Identify which cell holds the provided text, then report its (X, Y) central coordinate. 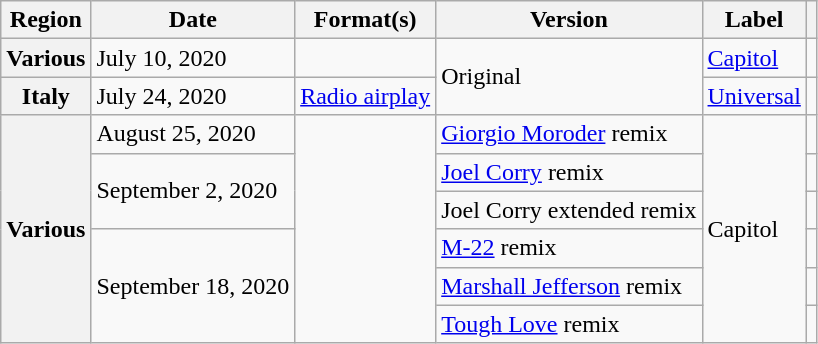
Region (46, 20)
July 24, 2020 (193, 96)
Format(s) (366, 20)
August 25, 2020 (193, 134)
Date (193, 20)
Tough Love remix (569, 324)
Italy (46, 96)
Radio airplay (366, 96)
Marshall Jefferson remix (569, 286)
Universal (754, 96)
M-22 remix (569, 248)
Label (754, 20)
July 10, 2020 (193, 58)
September 18, 2020 (193, 286)
Joel Corry extended remix (569, 210)
Joel Corry remix (569, 172)
Version (569, 20)
Giorgio Moroder remix (569, 134)
Original (569, 77)
September 2, 2020 (193, 191)
